Determine the [x, y] coordinate at the center of the cell enclosing the given text.  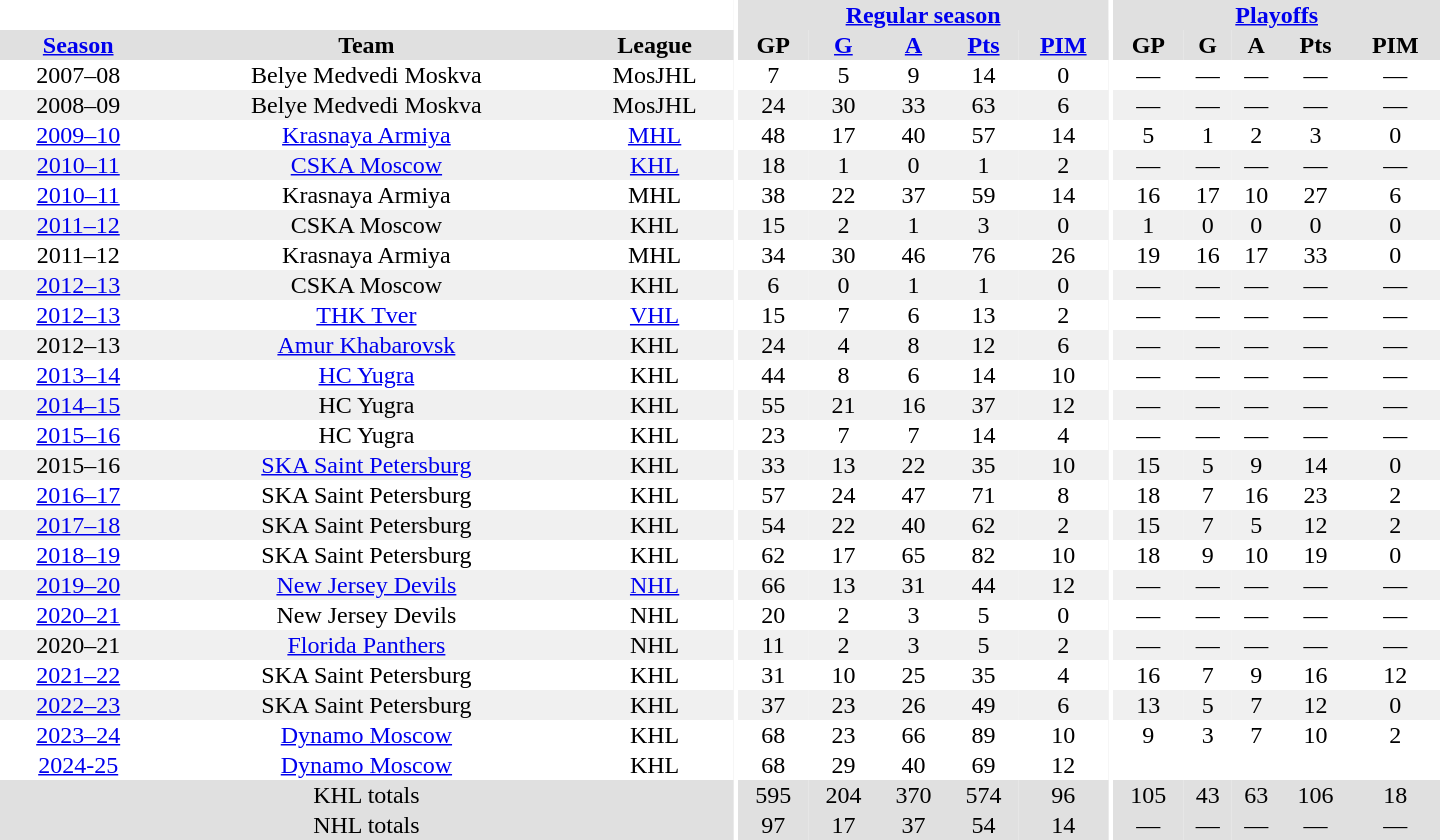
69 [984, 765]
Amur Khabarovsk [366, 345]
204 [843, 795]
34 [773, 255]
46 [913, 255]
11 [773, 645]
2021–22 [78, 675]
82 [984, 555]
38 [773, 195]
370 [913, 795]
20 [773, 615]
59 [984, 195]
League [654, 45]
2019–20 [78, 585]
Florida Panthers [366, 645]
27 [1315, 195]
21 [843, 405]
47 [913, 495]
2022–23 [78, 705]
96 [1064, 795]
106 [1315, 795]
2023–24 [78, 735]
2024-25 [78, 765]
25 [913, 675]
KHL totals [366, 795]
2008–09 [78, 105]
2014–15 [78, 405]
29 [843, 765]
Playoffs [1276, 15]
76 [984, 255]
49 [984, 705]
48 [773, 135]
2007–08 [78, 75]
89 [984, 735]
65 [913, 555]
2018–19 [78, 555]
595 [773, 795]
97 [773, 825]
71 [984, 495]
VHL [654, 315]
2016–17 [78, 495]
55 [773, 405]
105 [1148, 795]
574 [984, 795]
NHL totals [366, 825]
2013–14 [78, 375]
2017–18 [78, 525]
2009–10 [78, 135]
Season [78, 45]
THK Tver [366, 315]
43 [1208, 795]
Team [366, 45]
Regular season [923, 15]
